Return the [x, y] coordinate for the center point of the cell that contains the specified text.  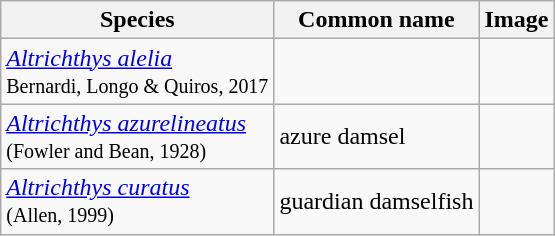
guardian damselfish [376, 202]
azure damsel [376, 136]
Altrichthys aleliaBernardi, Longo & Quiros, 2017 [138, 72]
Altrichthys curatus(Allen, 1999) [138, 202]
Image [516, 20]
Species [138, 20]
Common name [376, 20]
Altrichthys azurelineatus(Fowler and Bean, 1928) [138, 136]
